Capture the cell that displays the provided text and extract its (X, Y) central coordinate. 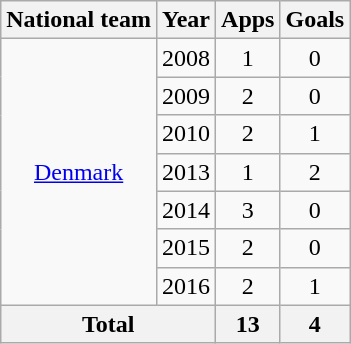
2010 (186, 134)
Year (186, 20)
2009 (186, 96)
13 (248, 324)
2015 (186, 248)
Total (108, 324)
2016 (186, 286)
2014 (186, 210)
Apps (248, 20)
3 (248, 210)
Goals (315, 20)
2008 (186, 58)
4 (315, 324)
National team (79, 20)
Denmark (79, 172)
2013 (186, 172)
